Detect which cell encompasses the target text, then output its [X, Y] center coordinate. 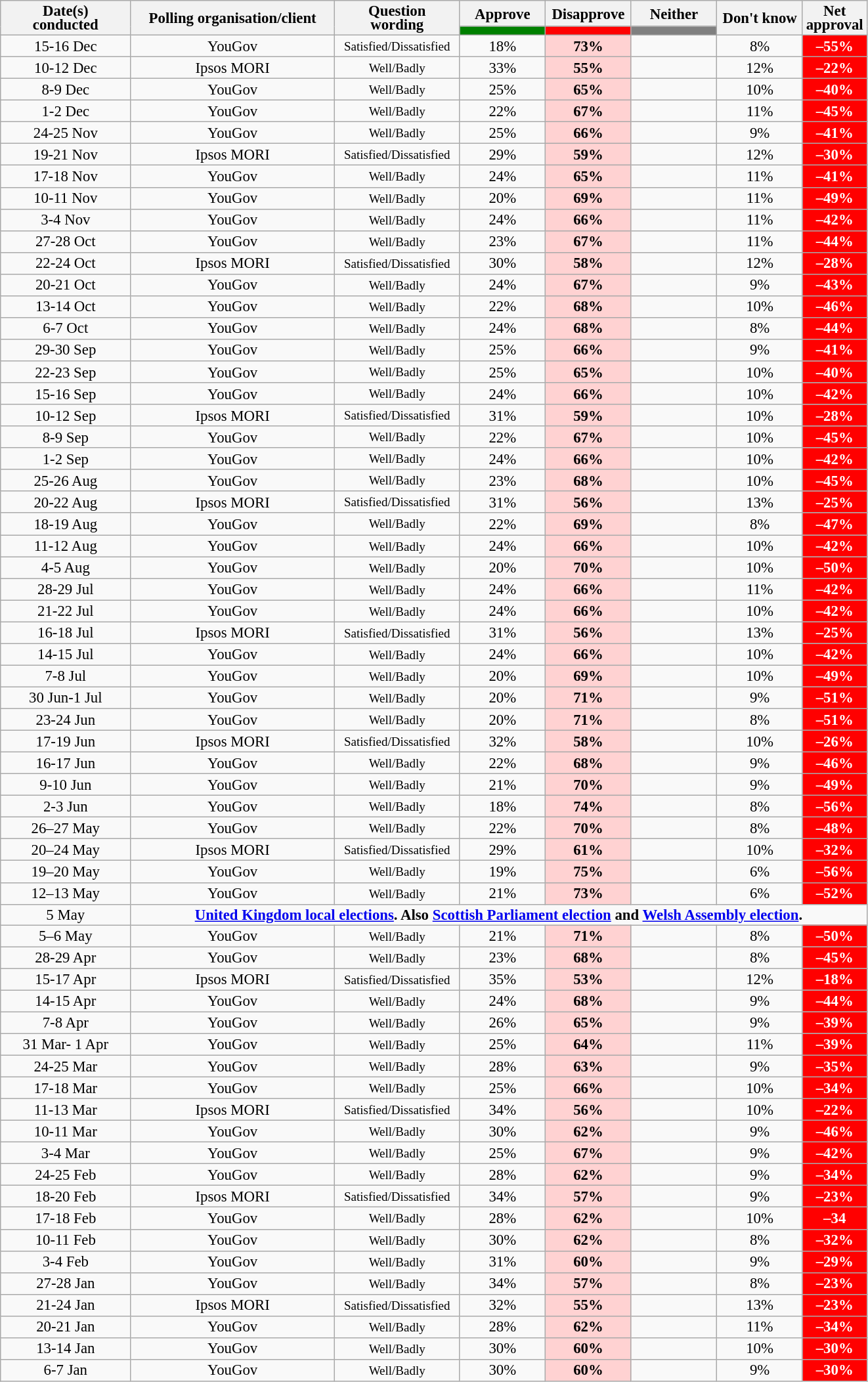
–43% [835, 285]
Neither [674, 13]
19–20 May [66, 872]
3-4 Nov [66, 219]
8-9 Sep [66, 437]
17-19 Jun [66, 742]
4-5 Aug [66, 567]
11-12 Aug [66, 546]
64% [588, 1044]
3-4 Mar [66, 1153]
15-16 Dec [66, 46]
16-18 Jul [66, 633]
–52% [835, 893]
27-28 Oct [66, 242]
63% [588, 1066]
21-22 Jul [66, 611]
21-24 Jan [66, 1305]
8-9 Dec [66, 89]
19% [503, 872]
10-11 Feb [66, 1240]
10-12 Dec [66, 68]
23-24 Jun [66, 720]
6-7 Oct [66, 328]
25-26 Aug [66, 481]
20-21 Oct [66, 285]
Date(s)conducted [66, 18]
53% [588, 980]
9-10 Jun [66, 785]
14-15 Jul [66, 654]
–48% [835, 829]
–55% [835, 46]
–35% [835, 1066]
35% [503, 980]
33% [503, 68]
–18% [835, 980]
United Kingdom local elections. Also Scottish Parliament election and Welsh Assembly election. [499, 915]
28-29 Apr [66, 957]
17-18 Mar [66, 1089]
17-18 Feb [66, 1219]
10-12 Sep [66, 415]
15-16 Sep [66, 394]
3-4 Feb [66, 1262]
61% [588, 850]
20–24 May [66, 850]
24-25 Feb [66, 1175]
1-2 Dec [66, 112]
15-17 Apr [66, 980]
–29% [835, 1262]
74% [588, 806]
–47% [835, 524]
5 May [66, 915]
Disapprove [588, 13]
11-13 Mar [66, 1110]
Questionwording [397, 18]
26% [503, 1023]
1-2 Sep [66, 458]
29-30 Sep [66, 351]
18-20 Feb [66, 1196]
20-21 Jan [66, 1328]
13-14 Jan [66, 1349]
28-29 Jul [66, 590]
14-15 Apr [66, 1001]
10-11 Nov [66, 198]
6-7 Jan [66, 1371]
12–13 May [66, 893]
13-14 Oct [66, 307]
24-25 Nov [66, 133]
26–27 May [66, 829]
20-22 Aug [66, 502]
–26% [835, 742]
22-23 Sep [66, 372]
16-17 Jun [66, 763]
27-28 Jan [66, 1283]
17-18 Nov [66, 176]
75% [588, 872]
31 Mar- 1 Apr [66, 1044]
Don't know [760, 18]
18-19 Aug [66, 524]
Polling organisation/client [232, 18]
Approve [503, 13]
24-25 Mar [66, 1066]
5–6 May [66, 936]
7-8 Apr [66, 1023]
2-3 Jun [66, 806]
19-21 Nov [66, 155]
30 Jun-1 Jul [66, 697]
7-8 Jul [66, 676]
–34 [835, 1219]
22-24 Oct [66, 263]
10-11 Mar [66, 1132]
Net approval [835, 18]
